Capture the cell that displays the provided text and extract its [X, Y] central coordinate. 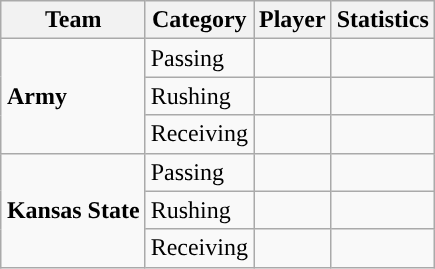
Statistics [382, 20]
Category [199, 20]
Team [73, 20]
Army [73, 96]
Player [293, 20]
Kansas State [73, 210]
